Return [X, Y] of the center of cell containing provided text 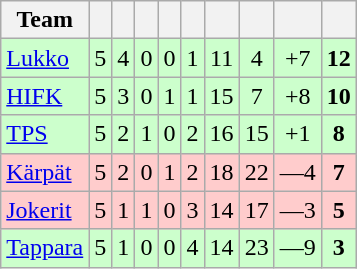
HIFK [45, 96]
11 [222, 58]
17 [256, 210]
16 [222, 134]
+8 [298, 96]
8 [338, 134]
22 [256, 172]
—4 [298, 172]
18 [222, 172]
Kärpät [45, 172]
Team [45, 20]
Lukko [45, 58]
—3 [298, 210]
Jokerit [45, 210]
12 [338, 58]
23 [256, 248]
10 [338, 96]
TPS [45, 134]
+1 [298, 134]
—9 [298, 248]
Tappara [45, 248]
+7 [298, 58]
